Output the (x, y) coordinate of the center of the cell containing the given text.  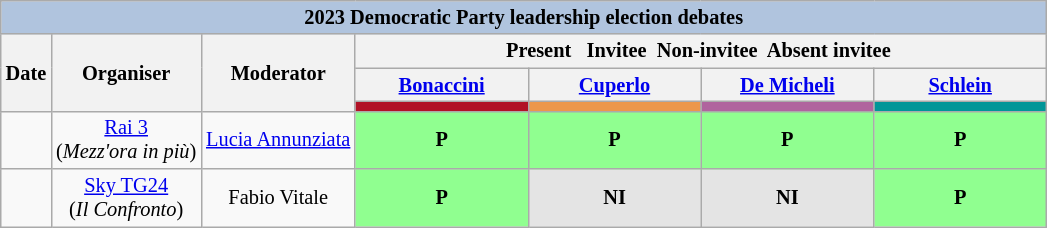
Bonaccini (442, 85)
Present Invitee Non-invitee Absent invitee (700, 51)
Organiser (126, 72)
Moderator (278, 72)
De Micheli (788, 85)
Date (26, 72)
Sky TG24(Il Confronto) (126, 198)
Fabio Vitale (278, 198)
Rai 3(Mezz'ora in più) (126, 140)
Cuperlo (614, 85)
Lucia Annunziata (278, 140)
2023 Democratic Party leadership election debates (524, 17)
Schlein (960, 85)
